Extract the [X, Y] coordinate from the center of the cell holding the provided text.  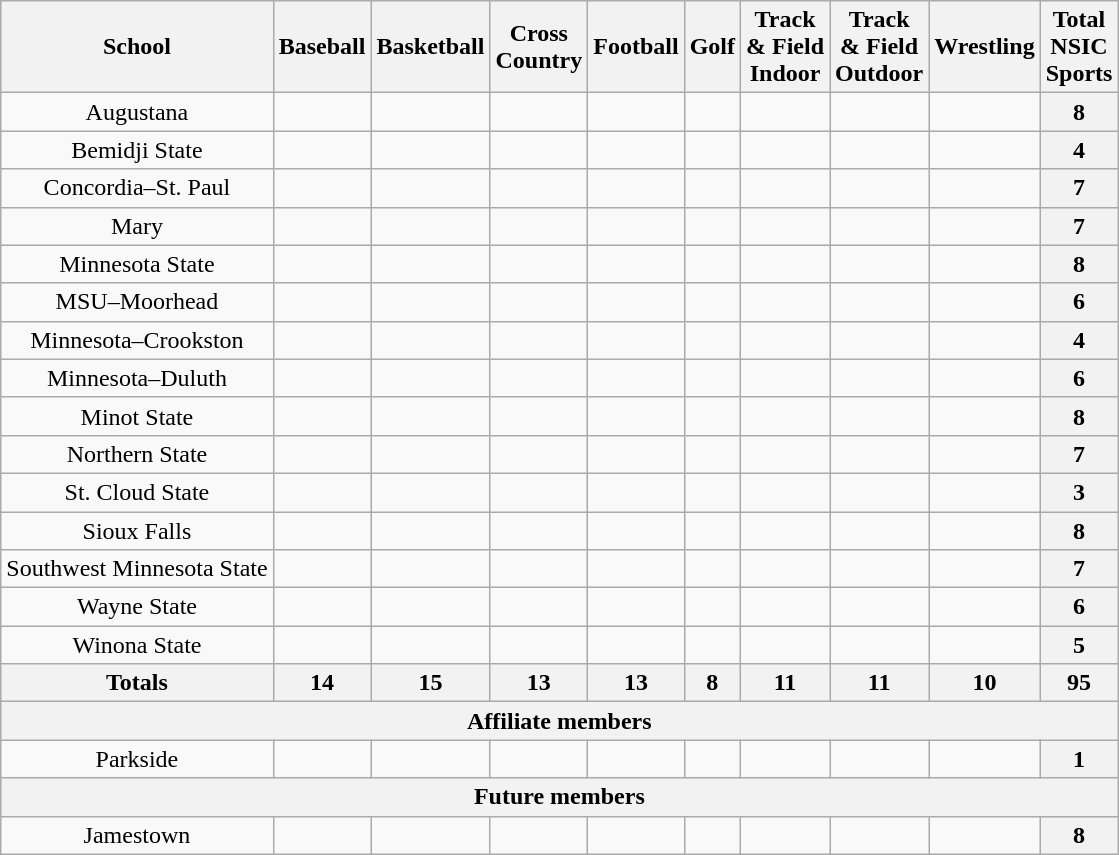
Future members [560, 797]
Northern State [137, 454]
Track& FieldIndoor [786, 47]
Minnesota State [137, 264]
Minot State [137, 416]
Golf [712, 47]
Parkside [137, 759]
School [137, 47]
Bemidji State [137, 150]
5 [1079, 645]
3 [1079, 492]
TotalNSICSports [1079, 47]
Concordia–St. Paul [137, 188]
Jamestown [137, 835]
Track& FieldOutdoor [880, 47]
Wrestling [985, 47]
95 [1079, 683]
Wayne State [137, 607]
MSU–Moorhead [137, 302]
Affiliate members [560, 721]
Mary [137, 226]
Minnesota–Crookston [137, 340]
1 [1079, 759]
CrossCountry [539, 47]
Sioux Falls [137, 531]
Winona State [137, 645]
Football [636, 47]
St. Cloud State [137, 492]
Totals [137, 683]
14 [322, 683]
Baseball [322, 47]
15 [430, 683]
Southwest Minnesota State [137, 569]
Augustana [137, 112]
Minnesota–Duluth [137, 378]
10 [985, 683]
Basketball [430, 47]
